Search for the cell housing the specified text and yield its (X, Y) center coordinate. 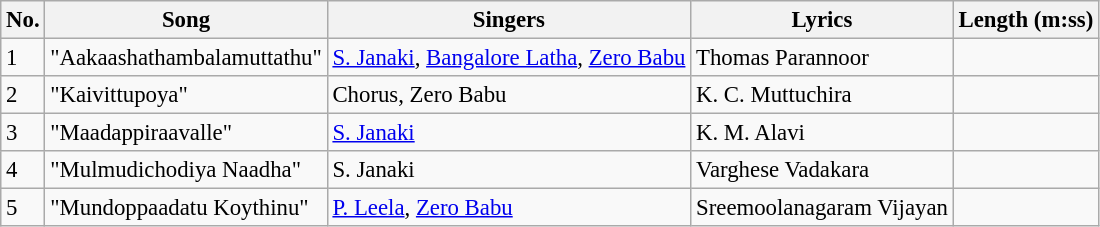
S. Janaki, Bangalore Latha, Zero Babu (509, 58)
1 (23, 58)
"Kaivittupoya" (186, 95)
Thomas Parannoor (822, 58)
3 (23, 133)
K. M. Alavi (822, 133)
Song (186, 20)
Sreemoolanagaram Vijayan (822, 208)
Lyrics (822, 20)
"Aakaashathambalamuttathu" (186, 58)
5 (23, 208)
P. Leela, Zero Babu (509, 208)
Singers (509, 20)
Chorus, Zero Babu (509, 95)
"Mulmudichodiya Naadha" (186, 170)
"Maadappiraavalle" (186, 133)
2 (23, 95)
"Mundoppaadatu Koythinu" (186, 208)
Varghese Vadakara (822, 170)
4 (23, 170)
Length (m:ss) (1026, 20)
No. (23, 20)
K. C. Muttuchira (822, 95)
